From the cell containing the given text, extract its center point as (x, y) coordinate. 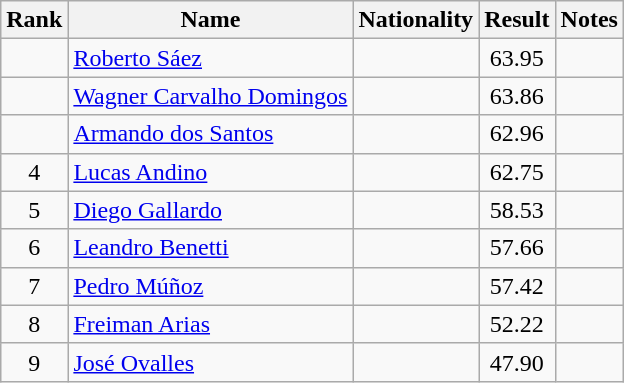
Notes (589, 20)
Armando dos Santos (210, 134)
58.53 (517, 210)
Diego Gallardo (210, 210)
62.96 (517, 134)
47.90 (517, 362)
52.22 (517, 324)
Result (517, 20)
Freiman Arias (210, 324)
8 (34, 324)
Leandro Benetti (210, 248)
Wagner Carvalho Domingos (210, 96)
9 (34, 362)
Lucas Andino (210, 172)
Pedro Múñoz (210, 286)
63.86 (517, 96)
62.75 (517, 172)
4 (34, 172)
6 (34, 248)
63.95 (517, 58)
Name (210, 20)
57.66 (517, 248)
José Ovalles (210, 362)
Nationality (416, 20)
7 (34, 286)
57.42 (517, 286)
Roberto Sáez (210, 58)
Rank (34, 20)
5 (34, 210)
